Determine the [x, y] coordinate at the center of the cell enclosing the given text.  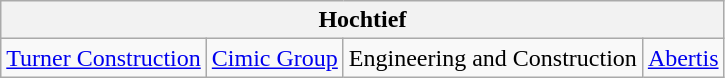
Cimic Group [274, 58]
Abertis [683, 58]
Engineering and Construction [492, 58]
Turner Construction [104, 58]
Hochtief [362, 20]
